Identify which cell holds the provided text, then report its (x, y) central coordinate. 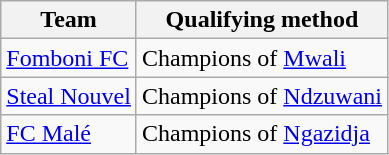
Fomboni FC (69, 58)
Champions of Ngazidja (262, 134)
Champions of Ndzuwani (262, 96)
Steal Nouvel (69, 96)
Qualifying method (262, 20)
Champions of Mwali (262, 58)
FC Malé (69, 134)
Team (69, 20)
